Capture the cell that displays the provided text and extract its (X, Y) central coordinate. 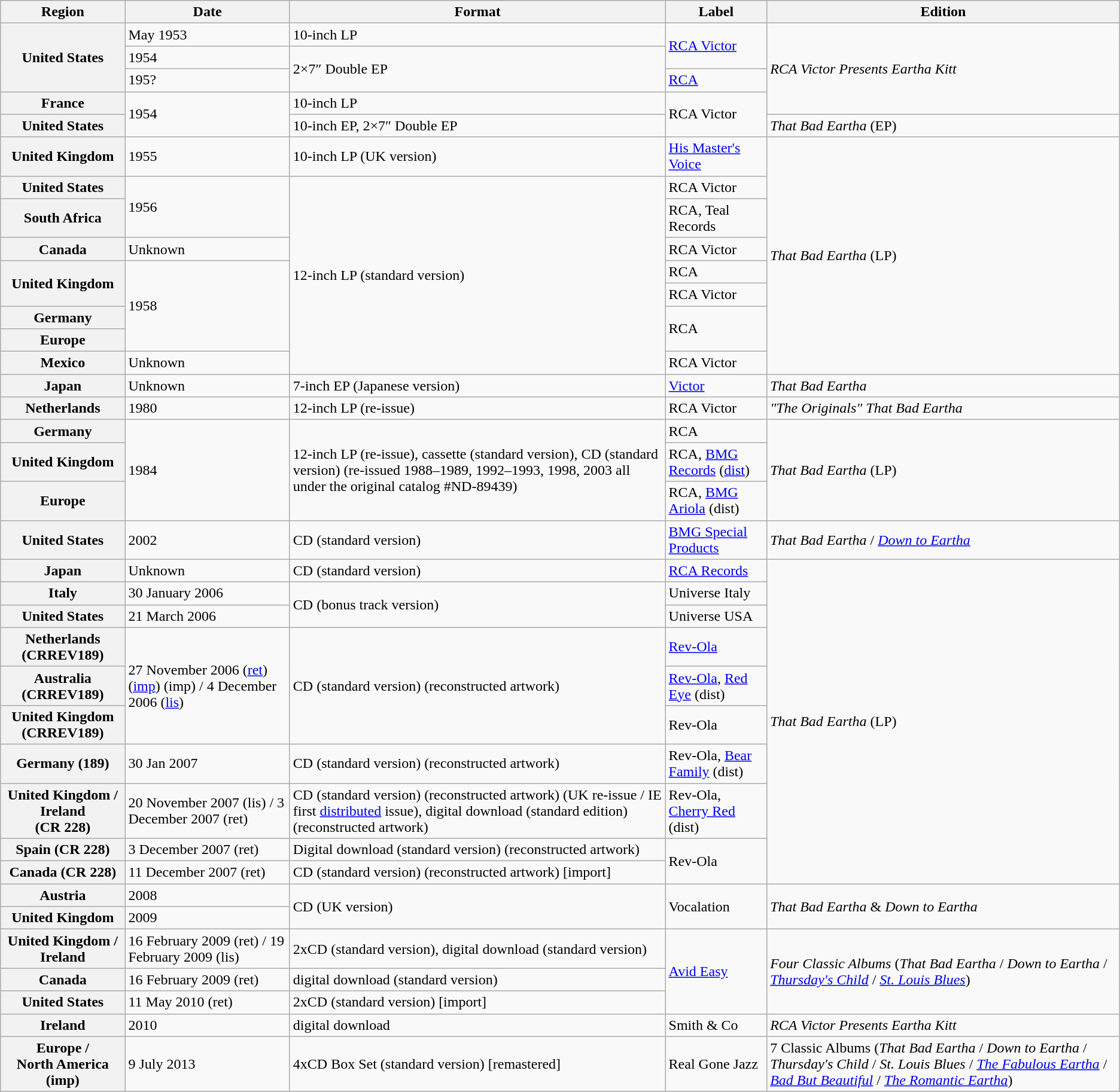
Germany (189) (63, 763)
His Master's Voice (716, 157)
Spain (CR 228) (63, 850)
2010 (207, 1025)
2xCD (standard version), digital download (standard version) (477, 948)
Europe /North America (imp) (63, 1064)
United Kingdom (CRREV189) (63, 725)
BMG Special Products (716, 539)
7-inch EP (Japanese version) (477, 386)
That Bad Eartha (944, 386)
Victor (716, 386)
That Bad Eartha & Down to Eartha (944, 907)
That Bad Eartha (EP) (944, 126)
16 February 2009 (ret) / 19 February 2009 (lis) (207, 948)
3 December 2007 (ret) (207, 850)
12-inch LP (re-issue) (477, 408)
27 November 2006 (ret) (imp) (imp) / 4 December 2006 (lis) (207, 685)
digital download (standard version) (477, 980)
30 January 2006 (207, 593)
4xCD Box Set (standard version) [remastered] (477, 1064)
11 May 2010 (ret) (207, 1002)
RCA, BMG Records (dist) (716, 462)
Avid Easy (716, 971)
9 July 2013 (207, 1064)
1984 (207, 470)
Rev-Ola, Cherry Red (dist) (716, 811)
Real Gone Jazz (716, 1064)
RCA Records (716, 571)
1980 (207, 408)
CD (standard version) (reconstructed artwork) (UK re-issue / IE first distributed issue), digital download (standard edition) (reconstructed artwork) (477, 811)
Rev-Ola, Red Eye (dist) (716, 685)
CD (bonus track version) (477, 605)
Universe USA (716, 616)
RCA, Teal Records (716, 218)
Austria (63, 895)
30 Jan 2007 (207, 763)
Date (207, 12)
Edition (944, 12)
Italy (63, 593)
Mexico (63, 363)
1956 (207, 207)
20 November 2007 (lis) / 3 December 2007 (ret) (207, 811)
United Kingdom / Ireland(CR 228) (63, 811)
United Kingdom / Ireland (63, 948)
Vocalation (716, 907)
CD (UK version) (477, 907)
Netherlands (63, 408)
12-inch LP (standard version) (477, 275)
Ireland (63, 1025)
digital download (477, 1025)
2008 (207, 895)
2xCD (standard version) [import] (477, 1002)
195? (207, 80)
21 March 2006 (207, 616)
2002 (207, 539)
10-inch EP, 2×7″ Double EP (477, 126)
CD (standard version) (reconstructed artwork) [import] (477, 873)
2009 (207, 918)
16 February 2009 (ret) (207, 980)
Region (63, 12)
1955 (207, 157)
2×7″ Double EP (477, 69)
Four Classic Albums (That Bad Eartha / Down to Eartha / Thursday's Child / St. Louis Blues) (944, 971)
Netherlands (CRREV189) (63, 647)
1958 (207, 306)
Format (477, 12)
Smith & Co (716, 1025)
RCA, BMG Ariola (dist) (716, 501)
Canada (CR 228) (63, 873)
Universe Italy (716, 593)
"The Originals" That Bad Eartha (944, 408)
10-inch LP (UK version) (477, 157)
May 1953 (207, 35)
Rev-Ola, Bear Family (dist) (716, 763)
Australia (CRREV189) (63, 685)
Digital download (standard version) (reconstructed artwork) (477, 850)
France (63, 103)
11 December 2007 (ret) (207, 873)
South Africa (63, 218)
Label (716, 12)
That Bad Eartha / Down to Eartha (944, 539)
